Search for the cell housing the specified text and yield its [X, Y] center coordinate. 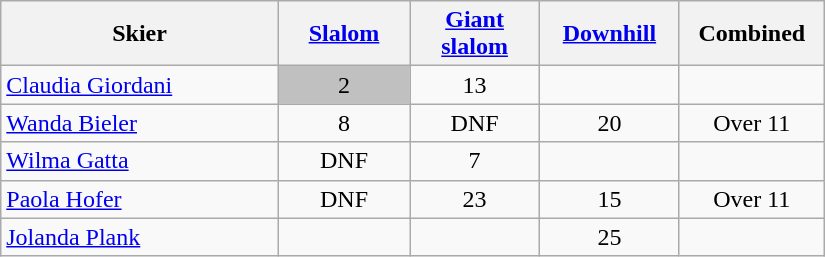
15 [610, 199]
Skier [140, 34]
Wanda Bieler [140, 123]
25 [610, 237]
8 [344, 123]
20 [610, 123]
7 [475, 161]
Paola Hofer [140, 199]
13 [475, 85]
Giant slalom [475, 34]
Claudia Giordani [140, 85]
23 [475, 199]
Combined [752, 34]
Jolanda Plank [140, 237]
2 [344, 85]
Downhill [610, 34]
Wilma Gatta [140, 161]
Slalom [344, 34]
